Locate the cell with the specified text and output its (X, Y) center coordinate. 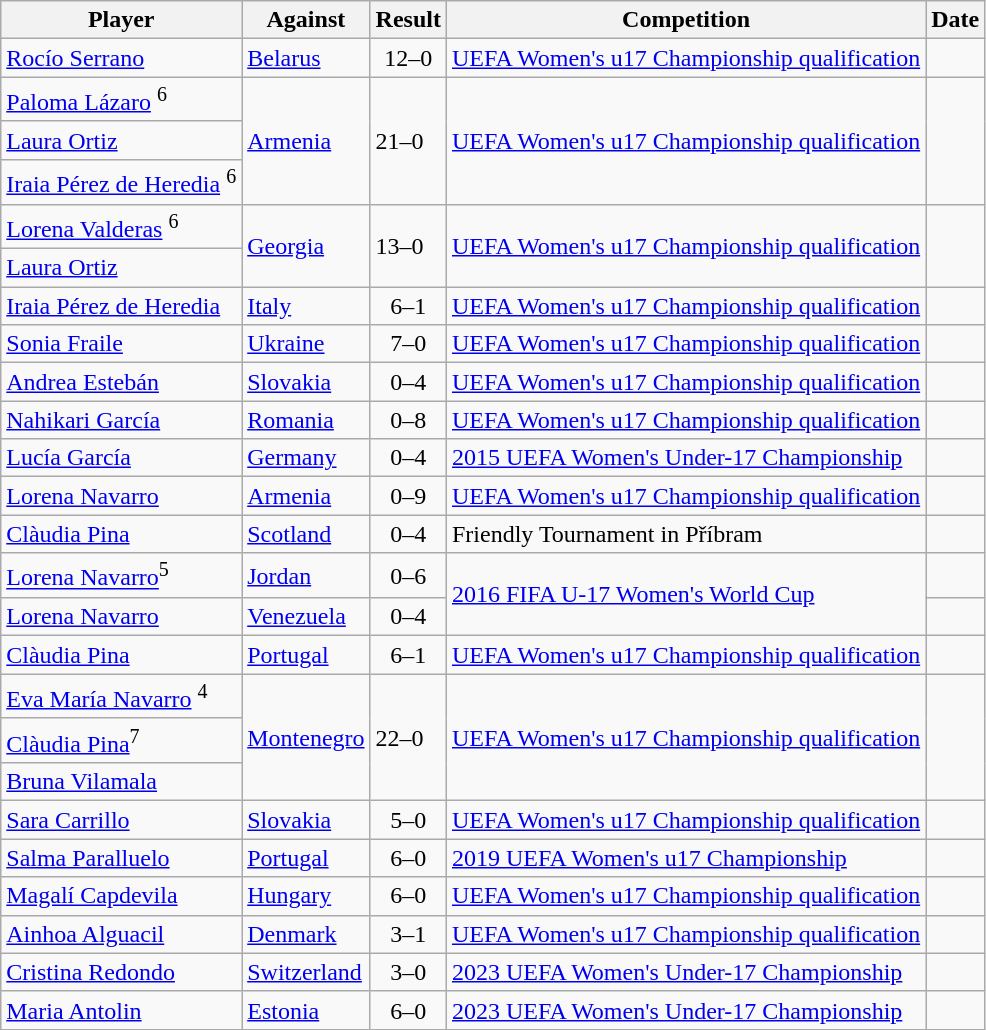
Montenegro (306, 738)
Italy (306, 306)
Romania (306, 420)
Rocío Serrano (122, 58)
Jordan (306, 576)
Hungary (306, 896)
13–0 (408, 246)
Maria Antolin (122, 1010)
Player (122, 20)
Lorena Valderas 6 (122, 226)
Competition (686, 20)
Eva María Navarro 4 (122, 696)
Iraia Pérez de Heredia (122, 306)
0–8 (408, 420)
Switzerland (306, 972)
Germany (306, 458)
Result (408, 20)
Against (306, 20)
Salma Paralluelo (122, 858)
Friendly Tournament in Příbram (686, 534)
5–0 (408, 820)
Nahikari García (122, 420)
0–6 (408, 576)
22–0 (408, 738)
2016 FIFA U-17 Women's World Cup (686, 594)
12–0 (408, 58)
Clàudia Pina7 (122, 740)
7–0 (408, 344)
Sara Carrillo (122, 820)
Ukraine (306, 344)
Paloma Lázaro 6 (122, 100)
Date (956, 20)
Lucía García (122, 458)
2019 UEFA Women's u17 Championship (686, 858)
Georgia (306, 246)
Scotland (306, 534)
Iraia Pérez de Heredia 6 (122, 182)
Venezuela (306, 617)
Lorena Navarro5 (122, 576)
Denmark (306, 934)
Cristina Redondo (122, 972)
21–0 (408, 140)
3–0 (408, 972)
Sonia Fraile (122, 344)
Estonia (306, 1010)
Magalí Capdevila (122, 896)
2015 UEFA Women's Under-17 Championship (686, 458)
Ainhoa Alguacil (122, 934)
Andrea Estebán (122, 382)
3–1 (408, 934)
0–9 (408, 496)
Belarus (306, 58)
Bruna Vilamala (122, 782)
